Output the [x, y] coordinate of the center of the cell containing the given text.  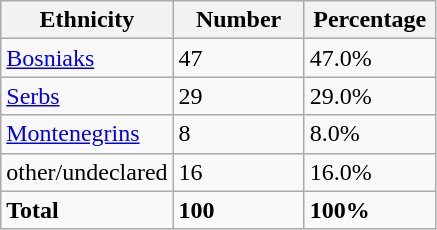
Percentage [370, 20]
Number [238, 20]
47 [238, 58]
Bosniaks [87, 58]
Montenegrins [87, 134]
29 [238, 96]
Ethnicity [87, 20]
Serbs [87, 96]
47.0% [370, 58]
29.0% [370, 96]
Total [87, 210]
100 [238, 210]
8.0% [370, 134]
16 [238, 172]
100% [370, 210]
16.0% [370, 172]
other/undeclared [87, 172]
8 [238, 134]
